Locate the cell with the specified text and output its (X, Y) center coordinate. 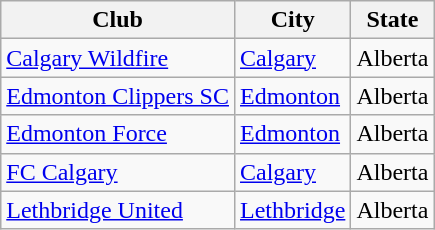
Edmonton Clippers SC (118, 96)
Lethbridge (292, 210)
Calgary Wildfire (118, 58)
Edmonton Force (118, 134)
Club (118, 20)
Lethbridge United (118, 210)
State (392, 20)
FC Calgary (118, 172)
City (292, 20)
